Locate the cell with the specified text and output its [X, Y] center coordinate. 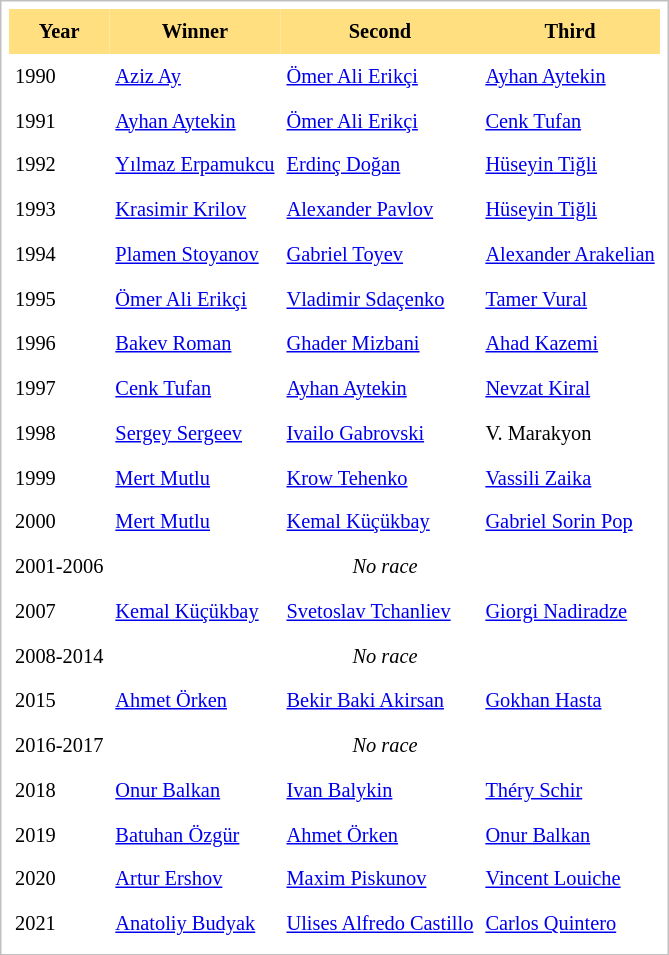
Yılmaz Erpamukcu [194, 166]
2021 [59, 924]
Sergey Sergeev [194, 434]
Nevzat Kiral [570, 388]
2015 [59, 700]
Maxim Piskunov [380, 880]
Krasimir Krilov [194, 210]
2016-2017 [59, 746]
2019 [59, 834]
Carlos Quintero [570, 924]
Krow Tehenko [380, 478]
Gokhan Hasta [570, 700]
Gabriel Toyev [380, 254]
Gabriel Sorin Pop [570, 522]
2001-2006 [59, 566]
1997 [59, 388]
Bakev Roman [194, 344]
Erdinç Doğan [380, 166]
Plamen Stoyanov [194, 254]
1998 [59, 434]
Year [59, 32]
2007 [59, 612]
1991 [59, 120]
1996 [59, 344]
Batuhan Özgür [194, 834]
Anatoliy Budyak [194, 924]
Alexander Arakelian [570, 254]
Tamer Vural [570, 300]
2018 [59, 790]
Ivailo Gabrovski [380, 434]
2008-2014 [59, 656]
Aziz Ay [194, 76]
V. Marakyon [570, 434]
Giorgi Nadiradze [570, 612]
Third [570, 32]
Bekir Baki Akirsan [380, 700]
1994 [59, 254]
Vincent Louiche [570, 880]
Winner [194, 32]
2020 [59, 880]
Svetoslav Tchanliev [380, 612]
Vassili Zaika [570, 478]
Théry Schir [570, 790]
1990 [59, 76]
1999 [59, 478]
1992 [59, 166]
2000 [59, 522]
1993 [59, 210]
Alexander Pavlov [380, 210]
Artur Ershov [194, 880]
Ghader Mizbani [380, 344]
Ulises Alfredo Castillo [380, 924]
Vladimir Sdaçenko [380, 300]
Ivan Balykin [380, 790]
Ahad Kazemi [570, 344]
1995 [59, 300]
Second [380, 32]
